Return the (X, Y) coordinate for the center point of the cell that contains the specified text.  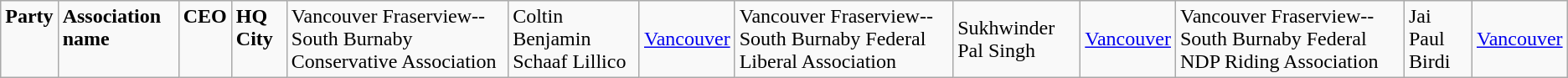
Vancouver Fraserview--South Burnaby Conservative Association (397, 39)
Sukhwinder Pal Singh (1017, 39)
Party (29, 39)
Coltin Benjamin Schaaf Lillico (575, 39)
Jai Paul Birdi (1437, 39)
Vancouver Fraserview--South Burnaby Federal Liberal Association (844, 39)
Vancouver Fraserview--South Burnaby Federal NDP Riding Association (1290, 39)
CEO (204, 39)
Association name (118, 39)
HQ City (259, 39)
